Capture the cell that displays the provided text and extract its (X, Y) central coordinate. 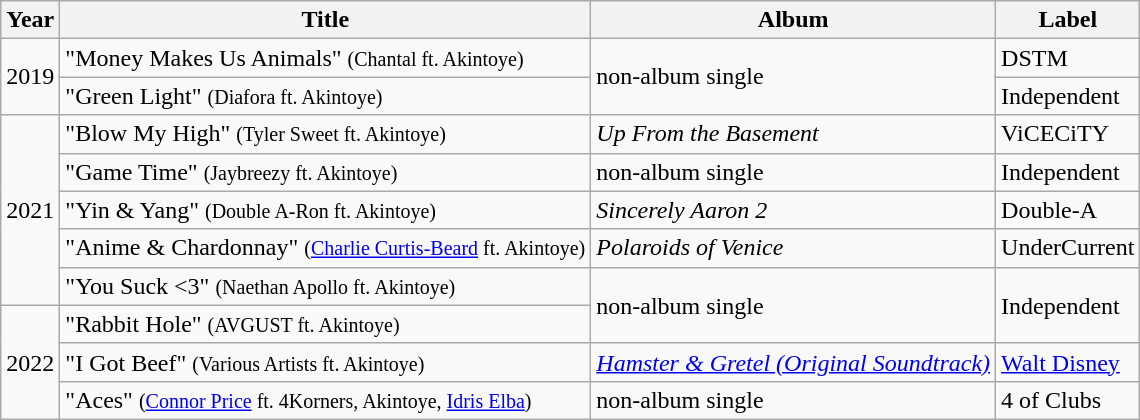
4 of Clubs (1068, 400)
"I Got Beef" (Various Artists ft. Akintoye) (326, 362)
Double-A (1068, 210)
"You Suck <3" (Naethan Apollo ft. Akintoye) (326, 286)
"Money Makes Us Animals" (Chantal ft. Akintoye) (326, 58)
2021 (30, 210)
ViCECiTY (1068, 134)
DSTM (1068, 58)
Hamster & Gretel (Original Soundtrack) (794, 362)
2019 (30, 77)
Label (1068, 20)
"Yin & Yang" (Double A-Ron ft. Akintoye) (326, 210)
UnderCurrent (1068, 248)
2022 (30, 362)
"Rabbit Hole" (AVGUST ft. Akintoye) (326, 324)
Up From the Basement (794, 134)
Sincerely Aaron 2 (794, 210)
Walt Disney (1068, 362)
Title (326, 20)
Year (30, 20)
Polaroids of Venice (794, 248)
"Green Light" (Diafora ft. Akintoye) (326, 96)
Album (794, 20)
"Aces" (Connor Price ft. 4Korners, Akintoye, Idris Elba) (326, 400)
"Blow My High" (Tyler Sweet ft. Akintoye) (326, 134)
"Game Time" (Jaybreezy ft. Akintoye) (326, 172)
"Anime & Chardonnay" (Charlie Curtis-Beard ft. Akintoye) (326, 248)
